Search for the cell housing the specified text and yield its [x, y] center coordinate. 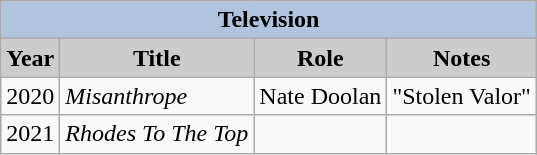
Title [157, 58]
2020 [30, 96]
Year [30, 58]
Nate Doolan [320, 96]
2021 [30, 134]
Notes [462, 58]
Rhodes To The Top [157, 134]
Role [320, 58]
Television [269, 20]
"Stolen Valor" [462, 96]
Misanthrope [157, 96]
